Scan for the cell matching the given text and deliver its (X, Y) coordinate at center. 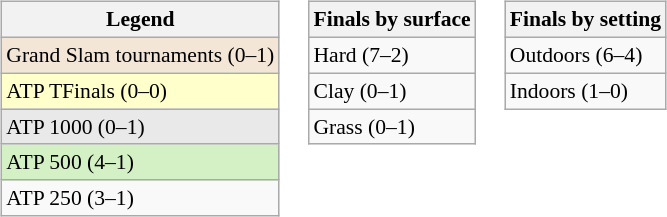
Hard (7–2) (392, 55)
Grass (0–1) (392, 127)
Grand Slam tournaments (0–1) (140, 55)
Indoors (1–0) (586, 91)
ATP 500 (4–1) (140, 162)
ATP 1000 (0–1) (140, 127)
Finals by surface (392, 20)
ATP TFinals (0–0) (140, 91)
Finals by setting (586, 20)
Clay (0–1) (392, 91)
Outdoors (6–4) (586, 55)
ATP 250 (3–1) (140, 198)
Legend (140, 20)
